Provide the (x, y) coordinate of the cell's center where the given text is located.  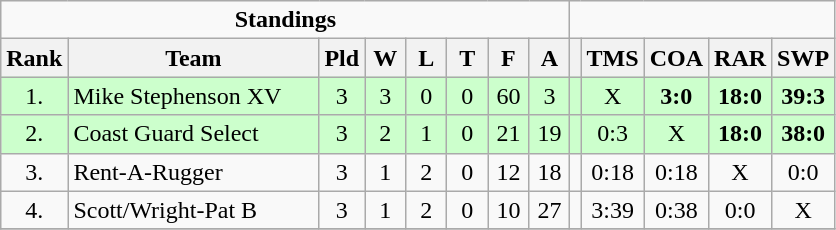
Standings (286, 20)
Coast Guard Select (194, 134)
21 (508, 134)
RAR (740, 58)
2. (34, 134)
T (468, 58)
0:38 (676, 210)
4. (34, 210)
3:0 (676, 96)
COA (676, 58)
3:39 (612, 210)
Team (194, 58)
1. (34, 96)
Scott/Wright-Pat B (194, 210)
F (508, 58)
W (386, 58)
19 (550, 134)
SWP (804, 58)
18 (550, 172)
12 (508, 172)
10 (508, 210)
38:0 (804, 134)
Pld (342, 58)
60 (508, 96)
27 (550, 210)
Rank (34, 58)
3. (34, 172)
0:3 (612, 134)
TMS (612, 58)
Rent-A-Rugger (194, 172)
A (550, 58)
39:3 (804, 96)
Mike Stephenson XV (194, 96)
L (426, 58)
